Pinpoint the cell where the given text exists, returning its (x, y) midpoint coordinate. 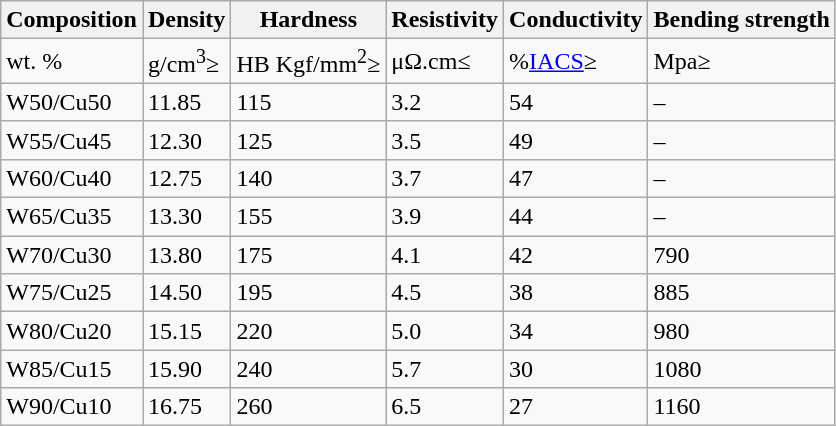
6.5 (445, 407)
W90/Cu10 (72, 407)
42 (576, 255)
g/cm3≥ (186, 62)
790 (742, 255)
W80/Cu20 (72, 331)
W70/Cu30 (72, 255)
30 (576, 369)
14.50 (186, 293)
44 (576, 217)
Bending strength (742, 20)
HB Kgf/mm2≥ (308, 62)
240 (308, 369)
140 (308, 178)
12.30 (186, 140)
54 (576, 102)
195 (308, 293)
W65/Cu35 (72, 217)
15.90 (186, 369)
W60/Cu40 (72, 178)
115 (308, 102)
125 (308, 140)
885 (742, 293)
15.15 (186, 331)
W85/Cu15 (72, 369)
47 (576, 178)
1160 (742, 407)
175 (308, 255)
wt. % (72, 62)
Density (186, 20)
13.30 (186, 217)
13.80 (186, 255)
Composition (72, 20)
3.7 (445, 178)
34 (576, 331)
Resistivity (445, 20)
Mpa≥ (742, 62)
Conductivity (576, 20)
W50/Cu50 (72, 102)
4.1 (445, 255)
11.85 (186, 102)
3.5 (445, 140)
4.5 (445, 293)
38 (576, 293)
260 (308, 407)
μΩ.cm≤ (445, 62)
220 (308, 331)
16.75 (186, 407)
27 (576, 407)
3.2 (445, 102)
5.7 (445, 369)
49 (576, 140)
Hardness (308, 20)
W75/Cu25 (72, 293)
5.0 (445, 331)
1080 (742, 369)
%IACS≥ (576, 62)
980 (742, 331)
W55/Cu45 (72, 140)
3.9 (445, 217)
12.75 (186, 178)
155 (308, 217)
